Scan for the cell matching the given text and deliver its [X, Y] coordinate at center. 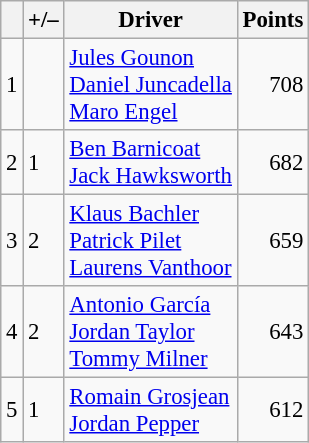
682 [272, 162]
708 [272, 85]
Ben Barnicoat Jack Hawksworth [150, 162]
Romain Grosjean Jordan Pepper [150, 410]
612 [272, 410]
3 [12, 241]
Points [272, 20]
Klaus Bachler Patrick Pilet Laurens Vanthoor [150, 241]
4 [12, 332]
Driver [150, 20]
+/– [44, 20]
5 [12, 410]
643 [272, 332]
Jules Gounon Daniel Juncadella Maro Engel [150, 85]
Antonio García Jordan Taylor Tommy Milner [150, 332]
659 [272, 241]
